Return (x, y) of the center of cell containing provided text 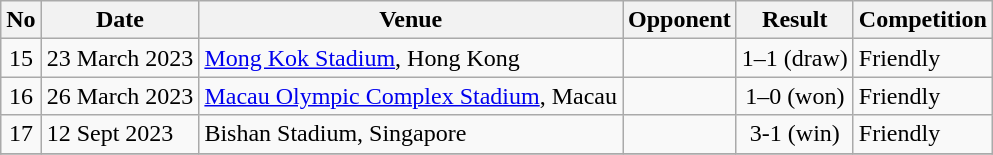
23 March 2023 (120, 58)
12 Sept 2023 (120, 134)
1–0 (won) (794, 96)
Result (794, 20)
1–1 (draw) (794, 58)
No (21, 20)
Competition (922, 20)
15 (21, 58)
Date (120, 20)
Bishan Stadium, Singapore (411, 134)
Venue (411, 20)
17 (21, 134)
Macau Olympic Complex Stadium, Macau (411, 96)
3-1 (win) (794, 134)
16 (21, 96)
26 March 2023 (120, 96)
Opponent (680, 20)
Mong Kok Stadium, Hong Kong (411, 58)
